From the cell containing the given text, extract its center point as (x, y) coordinate. 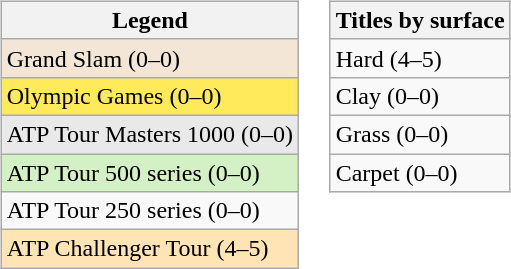
Legend (150, 20)
ATP Tour 250 series (0–0) (150, 211)
ATP Tour Masters 1000 (0–0) (150, 134)
Clay (0–0) (420, 96)
Hard (4–5) (420, 58)
Grand Slam (0–0) (150, 58)
ATP Tour 500 series (0–0) (150, 173)
Grass (0–0) (420, 134)
Titles by surface (420, 20)
ATP Challenger Tour (4–5) (150, 249)
Olympic Games (0–0) (150, 96)
Carpet (0–0) (420, 173)
